Locate the cell with the specified text and output its (X, Y) center coordinate. 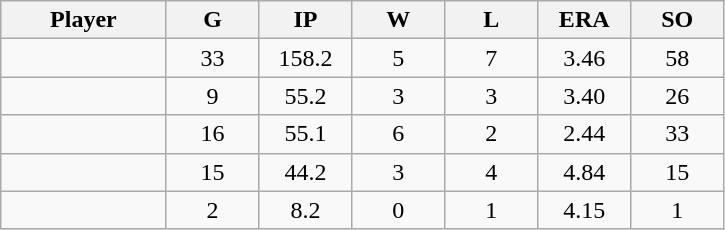
7 (492, 58)
58 (678, 58)
5 (398, 58)
Player (84, 20)
158.2 (306, 58)
16 (212, 134)
4.84 (584, 172)
0 (398, 210)
W (398, 20)
SO (678, 20)
9 (212, 96)
4.15 (584, 210)
2.44 (584, 134)
3.46 (584, 58)
8.2 (306, 210)
55.2 (306, 96)
6 (398, 134)
G (212, 20)
4 (492, 172)
44.2 (306, 172)
ERA (584, 20)
55.1 (306, 134)
3.40 (584, 96)
L (492, 20)
IP (306, 20)
26 (678, 96)
